Pinpoint the cell where the given text exists, returning its [x, y] midpoint coordinate. 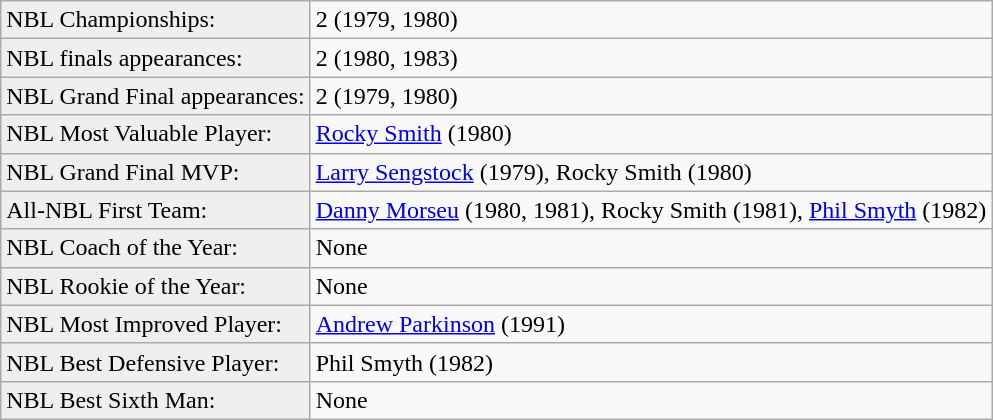
NBL Rookie of the Year: [156, 286]
NBL Best Defensive Player: [156, 362]
Danny Morseu (1980, 1981), Rocky Smith (1981), Phil Smyth (1982) [651, 210]
2 (1980, 1983) [651, 58]
NBL Grand Final appearances: [156, 96]
Andrew Parkinson (1991) [651, 324]
Phil Smyth (1982) [651, 362]
NBL Most Valuable Player: [156, 134]
NBL finals appearances: [156, 58]
Rocky Smith (1980) [651, 134]
NBL Grand Final MVP: [156, 172]
NBL Most Improved Player: [156, 324]
NBL Best Sixth Man: [156, 400]
NBL Championships: [156, 20]
All-NBL First Team: [156, 210]
Larry Sengstock (1979), Rocky Smith (1980) [651, 172]
NBL Coach of the Year: [156, 248]
